Scan for the cell matching the given text and deliver its (X, Y) coordinate at center. 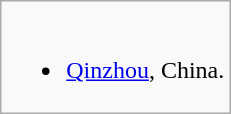
Qinzhou, China. (116, 58)
